Scan for the cell matching the given text and deliver its (X, Y) coordinate at center. 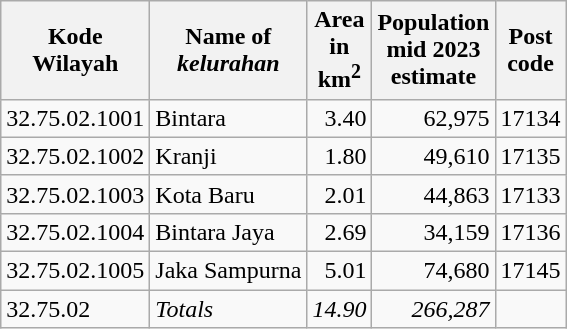
44,863 (434, 194)
32.75.02.1003 (76, 194)
14.90 (340, 309)
Postcode (530, 50)
3.40 (340, 118)
32.75.02.1001 (76, 118)
Jaka Sampurna (228, 271)
Totals (228, 309)
17133 (530, 194)
Kranji (228, 156)
Bintara Jaya (228, 232)
2.01 (340, 194)
1.80 (340, 156)
17145 (530, 271)
32.75.02.1004 (76, 232)
266,287 (434, 309)
17136 (530, 232)
17135 (530, 156)
49,610 (434, 156)
74,680 (434, 271)
34,159 (434, 232)
17134 (530, 118)
Populationmid 2023estimate (434, 50)
Name of kelurahan (228, 50)
Kota Baru (228, 194)
Kode Wilayah (76, 50)
32.75.02.1005 (76, 271)
2.69 (340, 232)
32.75.02 (76, 309)
5.01 (340, 271)
62,975 (434, 118)
Area in km2 (340, 50)
32.75.02.1002 (76, 156)
Bintara (228, 118)
